Scan for the cell matching the given text and deliver its [x, y] coordinate at center. 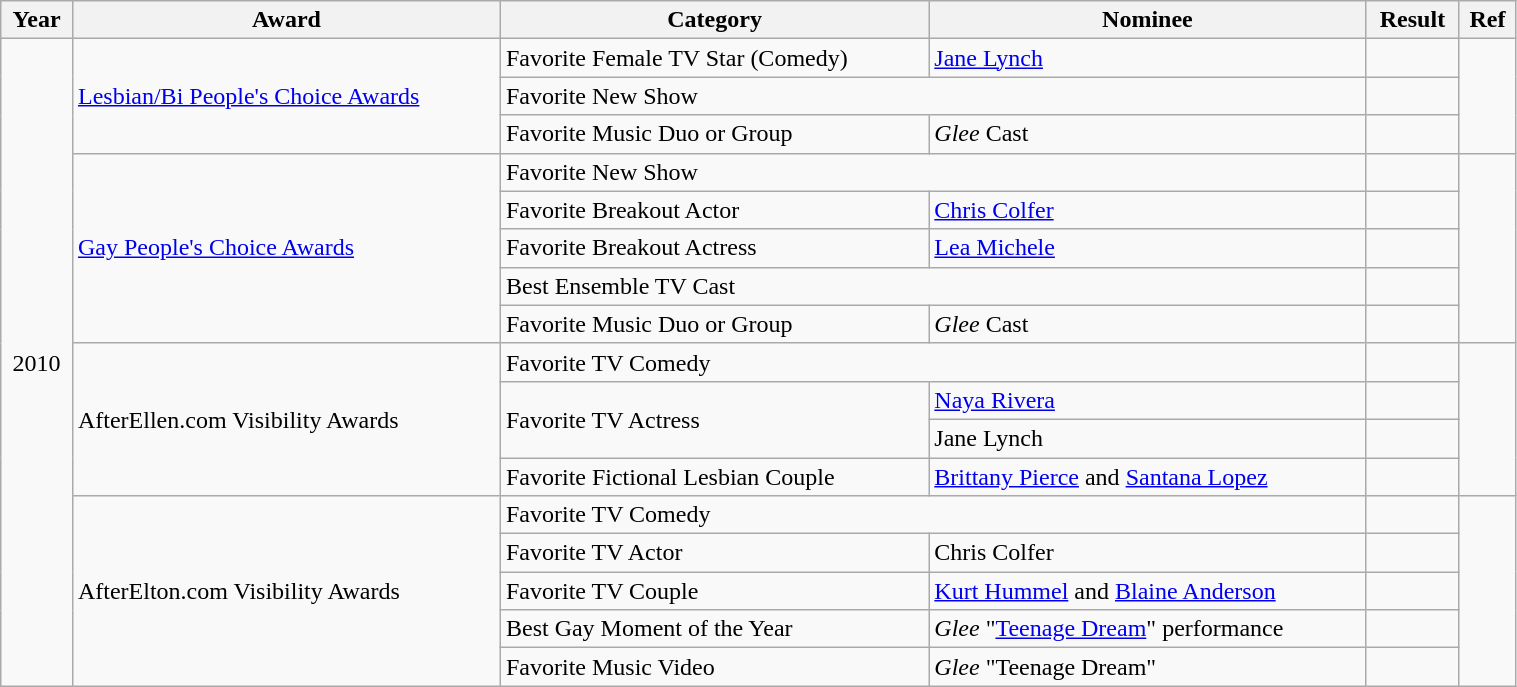
Favorite Breakout Actor [714, 210]
Favorite TV Couple [714, 591]
Lea Michele [1148, 248]
Year [37, 20]
Favorite Breakout Actress [714, 248]
Favorite Fictional Lesbian Couple [714, 477]
AfterElton.com Visibility Awards [286, 591]
Favorite Female TV Star (Comedy) [714, 58]
Favorite TV Actor [714, 553]
Result [1412, 20]
Naya Rivera [1148, 400]
Favorite Music Video [714, 667]
Kurt Hummel and Blaine Anderson [1148, 591]
Gay People's Choice Awards [286, 248]
Best Ensemble TV Cast [933, 286]
Favorite TV Actress [714, 419]
AfterEllen.com Visibility Awards [286, 419]
Category [714, 20]
Nominee [1148, 20]
Ref [1488, 20]
2010 [37, 362]
Brittany Pierce and Santana Lopez [1148, 477]
Best Gay Moment of the Year [714, 629]
Award [286, 20]
Glee "Teenage Dream" performance [1148, 629]
Lesbian/Bi People's Choice Awards [286, 96]
Glee "Teenage Dream" [1148, 667]
